Find where the given text appears and provide that cell's center as [x, y] coordinate. 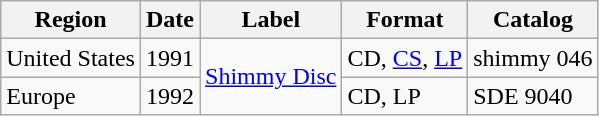
shimmy 046 [533, 58]
Format [405, 20]
Label [271, 20]
1992 [170, 96]
CD, CS, LP [405, 58]
Shimmy Disc [271, 77]
United States [71, 58]
Catalog [533, 20]
Region [71, 20]
Date [170, 20]
1991 [170, 58]
SDE 9040 [533, 96]
Europe [71, 96]
CD, LP [405, 96]
